Locate the cell with the specified text and output its [X, Y] center coordinate. 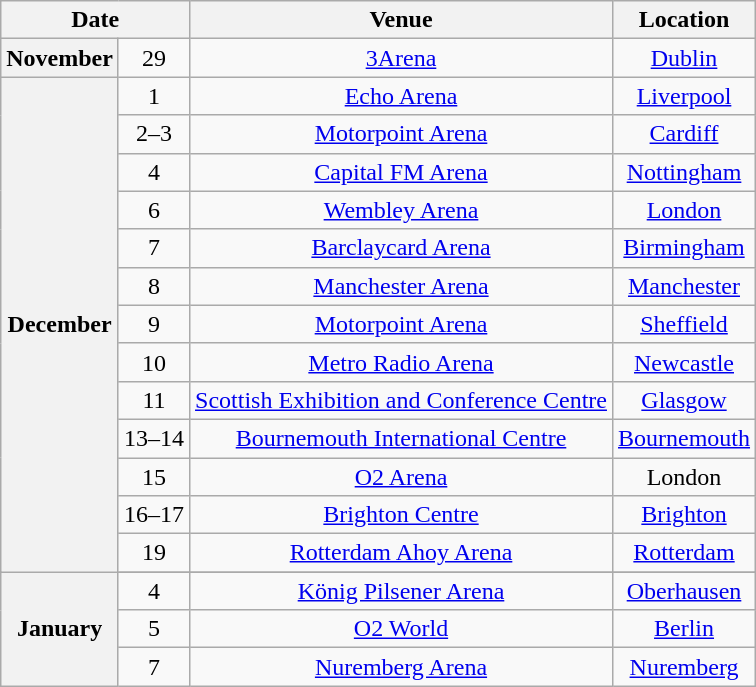
Rotterdam Ahoy Arena [402, 553]
Bournemouth International Centre [402, 438]
13–14 [154, 438]
Echo Arena [402, 96]
Nottingham [684, 172]
Scottish Exhibition and Conference Centre [402, 400]
10 [154, 362]
29 [154, 58]
Bournemouth [684, 438]
Brighton [684, 515]
Rotterdam [684, 553]
Oberhausen [684, 591]
Birmingham [684, 248]
1 [154, 96]
8 [154, 286]
Manchester Arena [402, 286]
O2 World [402, 629]
Cardiff [684, 134]
Nuremberg [684, 667]
Berlin [684, 629]
5 [154, 629]
Nuremberg Arena [402, 667]
Dublin [684, 58]
19 [154, 553]
15 [154, 477]
Metro Radio Arena [402, 362]
Wembley Arena [402, 210]
Newcastle [684, 362]
O2 Arena [402, 477]
Barclaycard Arena [402, 248]
9 [154, 324]
16–17 [154, 515]
January [60, 629]
König Pilsener Arena [402, 591]
3Arena [402, 58]
December [60, 324]
Brighton Centre [402, 515]
6 [154, 210]
Date [96, 20]
Manchester [684, 286]
Venue [402, 20]
Sheffield [684, 324]
11 [154, 400]
2–3 [154, 134]
Capital FM Arena [402, 172]
Location [684, 20]
Liverpool [684, 96]
Glasgow [684, 400]
November [60, 58]
